Return (X, Y) of the center of cell containing provided text 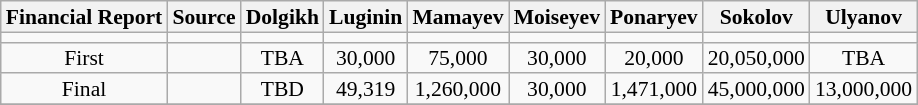
Luginin (366, 16)
45,000,000 (756, 90)
Final (84, 90)
Dolgikh (282, 16)
Moiseyev (557, 16)
75,000 (458, 58)
Ulyanov (864, 16)
1,260,000 (458, 90)
Source (204, 16)
First (84, 58)
Ponaryev (654, 16)
Mamayev (458, 16)
13,000,000 (864, 90)
20,050,000 (756, 58)
Financial Report (84, 16)
20,000 (654, 58)
1,471,000 (654, 90)
49,319 (366, 90)
Sokolov (756, 16)
TBD (282, 90)
